Find where the given text appears and provide that cell's center as (x, y) coordinate. 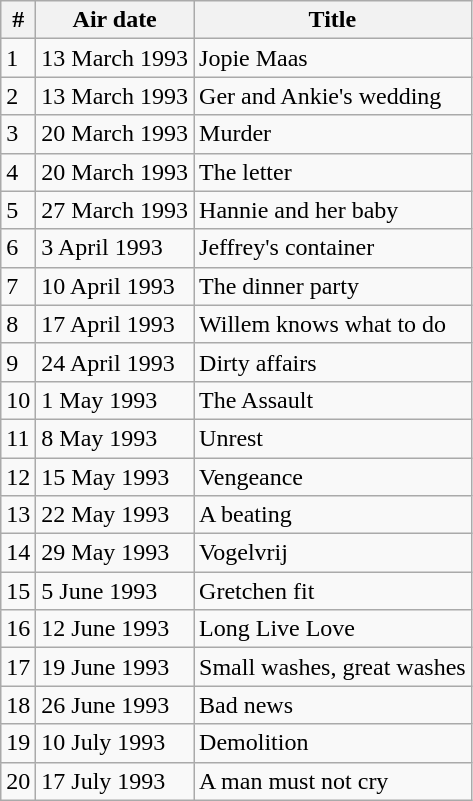
18 (18, 705)
22 May 1993 (115, 515)
7 (18, 286)
Hannie and her baby (333, 210)
Gretchen fit (333, 591)
A man must not cry (333, 781)
Ger and Ankie's wedding (333, 96)
A beating (333, 515)
Unrest (333, 438)
Vogelvrij (333, 553)
The dinner party (333, 286)
2 (18, 96)
Title (333, 20)
Willem knows what to do (333, 324)
15 (18, 591)
26 June 1993 (115, 705)
24 April 1993 (115, 362)
8 (18, 324)
29 May 1993 (115, 553)
14 (18, 553)
1 (18, 58)
17 (18, 667)
10 April 1993 (115, 286)
12 (18, 477)
6 (18, 248)
Air date (115, 20)
20 (18, 781)
Jopie Maas (333, 58)
5 (18, 210)
Dirty affairs (333, 362)
15 May 1993 (115, 477)
19 (18, 743)
19 June 1993 (115, 667)
The Assault (333, 400)
13 (18, 515)
3 (18, 134)
3 April 1993 (115, 248)
Demolition (333, 743)
Long Live Love (333, 629)
Jeffrey's container (333, 248)
5 June 1993 (115, 591)
Vengeance (333, 477)
12 June 1993 (115, 629)
10 (18, 400)
4 (18, 172)
16 (18, 629)
8 May 1993 (115, 438)
Bad news (333, 705)
17 April 1993 (115, 324)
Small washes, great washes (333, 667)
17 July 1993 (115, 781)
The letter (333, 172)
11 (18, 438)
27 March 1993 (115, 210)
# (18, 20)
9 (18, 362)
Murder (333, 134)
10 July 1993 (115, 743)
1 May 1993 (115, 400)
